Scan for the cell matching the given text and deliver its (x, y) coordinate at center. 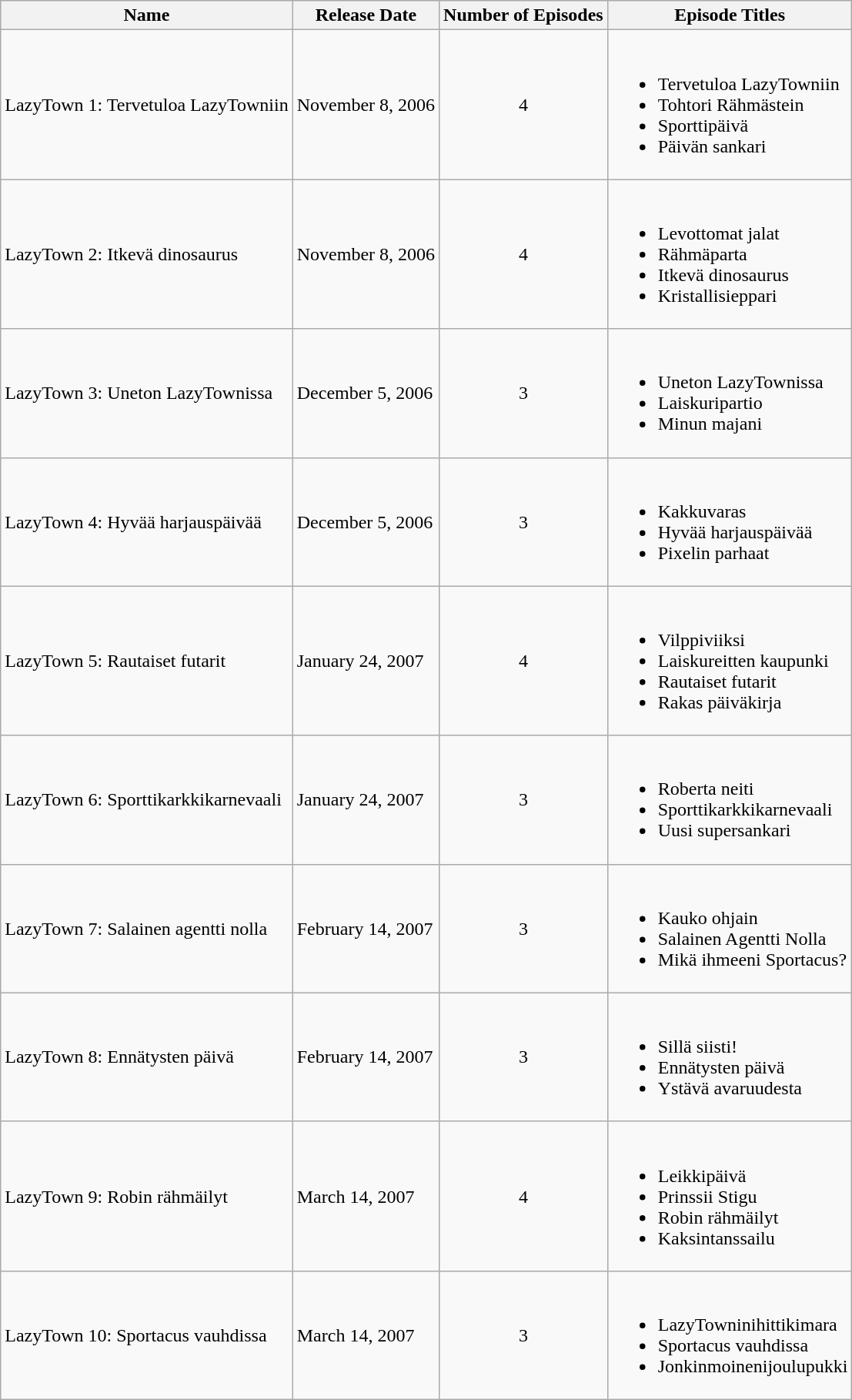
Uneton LazyTownissaLaiskuripartioMinun majani (730, 393)
LazyTown 10: Sportacus vauhdissa (146, 1335)
LazyTown 2: Itkevä dinosaurus (146, 254)
LazyTown 4: Hyvää harjauspäivää (146, 522)
LazyTown 9: Robin rähmäilyt (146, 1196)
KakkuvarasHyvää harjauspäivääPixelin parhaat (730, 522)
LazyTown 6: Sporttikarkkikarnevaali (146, 799)
Levottomat jalatRähmäpartaItkevä dinosaurusKristallisieppari (730, 254)
LazyTown 8: Ennätysten päivä (146, 1057)
LeikkipäiväPrinssii StiguRobin rähmäilytKaksintanssailu (730, 1196)
Roberta neitiSporttikarkkikarnevaaliUusi supersankari (730, 799)
Name (146, 15)
VilppiviiksiLaiskureitten kaupunkiRautaiset futaritRakas päiväkirja (730, 661)
Episode Titles (730, 15)
Number of Episodes (523, 15)
LazyTown 3: Uneton LazyTownissa (146, 393)
Kauko ohjainSalainen Agentti NollaMikä ihmeeni Sportacus? (730, 929)
LazyTowninihittikimaraSportacus vauhdissaJonkinmoinenijoulupukki (730, 1335)
Sillä siisti!Ennätysten päiväYstävä avaruudesta (730, 1057)
LazyTown 1: Tervetuloa LazyTowniin (146, 105)
LazyTown 7: Salainen agentti nolla (146, 929)
Tervetuloa LazyTowniinTohtori RähmästeinSporttipäiväPäivän sankari (730, 105)
Release Date (366, 15)
LazyTown 5: Rautaiset futarit (146, 661)
